Find where the given text appears and provide that cell's center as [x, y] coordinate. 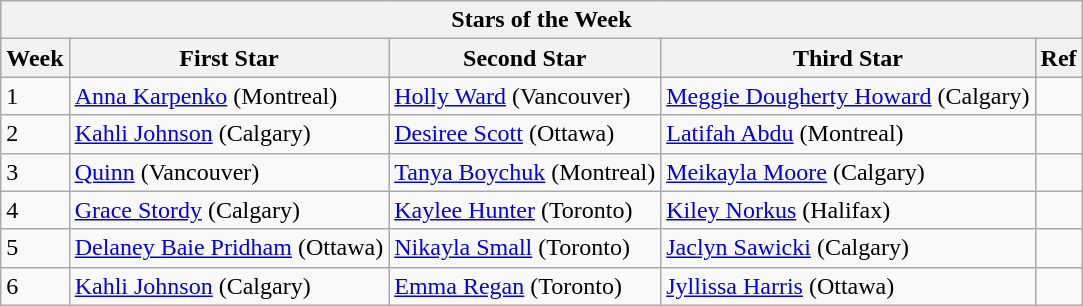
6 [35, 286]
Jyllissa Harris (Ottawa) [848, 286]
Third Star [848, 58]
Anna Karpenko (Montreal) [229, 96]
First Star [229, 58]
Tanya Boychuk (Montreal) [525, 172]
1 [35, 96]
Meikayla Moore (Calgary) [848, 172]
Jaclyn Sawicki (Calgary) [848, 248]
Meggie Dougherty Howard (Calgary) [848, 96]
2 [35, 134]
4 [35, 210]
Second Star [525, 58]
Kiley Norkus (Halifax) [848, 210]
Grace Stordy (Calgary) [229, 210]
Week [35, 58]
Ref [1058, 58]
3 [35, 172]
Kaylee Hunter (Toronto) [525, 210]
Nikayla Small (Toronto) [525, 248]
Latifah Abdu (Montreal) [848, 134]
Stars of the Week [542, 20]
Emma Regan (Toronto) [525, 286]
5 [35, 248]
Delaney Baie Pridham (Ottawa) [229, 248]
Quinn (Vancouver) [229, 172]
Holly Ward (Vancouver) [525, 96]
Desiree Scott (Ottawa) [525, 134]
